Provide the (X, Y) coordinate of the cell's center where the given text is located.  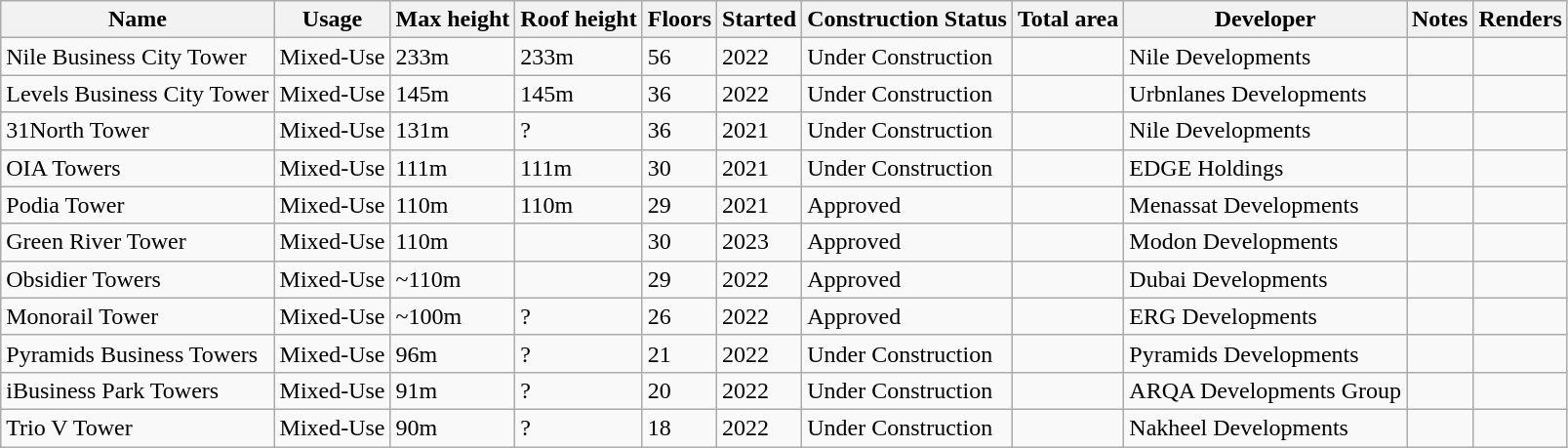
Pyramids Developments (1266, 353)
131m (453, 131)
Pyramids Business Towers (138, 353)
18 (679, 428)
Construction Status (907, 20)
Started (759, 20)
21 (679, 353)
ERG Developments (1266, 316)
20 (679, 390)
Renders (1520, 20)
Dubai Developments (1266, 279)
90m (453, 428)
OIA Towers (138, 168)
Name (138, 20)
Modon Developments (1266, 242)
iBusiness Park Towers (138, 390)
~110m (453, 279)
56 (679, 57)
ARQA Developments Group (1266, 390)
96m (453, 353)
Trio V Tower (138, 428)
2023 (759, 242)
Levels Business City Tower (138, 94)
Monorail Tower (138, 316)
Urbnlanes Developments (1266, 94)
26 (679, 316)
Usage (332, 20)
Green River Tower (138, 242)
Nile Business City Tower (138, 57)
Obsidier Towers (138, 279)
Total area (1067, 20)
Menassat Developments (1266, 205)
31North Tower (138, 131)
Podia Tower (138, 205)
Notes (1440, 20)
Max height (453, 20)
~100m (453, 316)
91m (453, 390)
Developer (1266, 20)
Floors (679, 20)
EDGE Holdings (1266, 168)
Roof height (579, 20)
Nakheel Developments (1266, 428)
